Pinpoint the cell where the given text exists, returning its [x, y] midpoint coordinate. 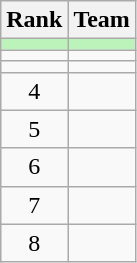
4 [34, 91]
8 [34, 243]
Rank [34, 20]
5 [34, 129]
7 [34, 205]
Team [102, 20]
6 [34, 167]
